Provide the [X, Y] coordinate of the cell's center where the given text is located.  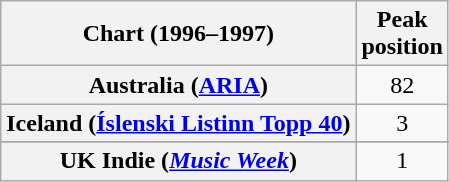
UK Indie (Music Week) [178, 161]
Australia (ARIA) [178, 85]
3 [402, 123]
Iceland (Íslenski Listinn Topp 40) [178, 123]
Chart (1996–1997) [178, 34]
1 [402, 161]
82 [402, 85]
Peakposition [402, 34]
